Output the [x, y] coordinate of the center of the cell containing the given text.  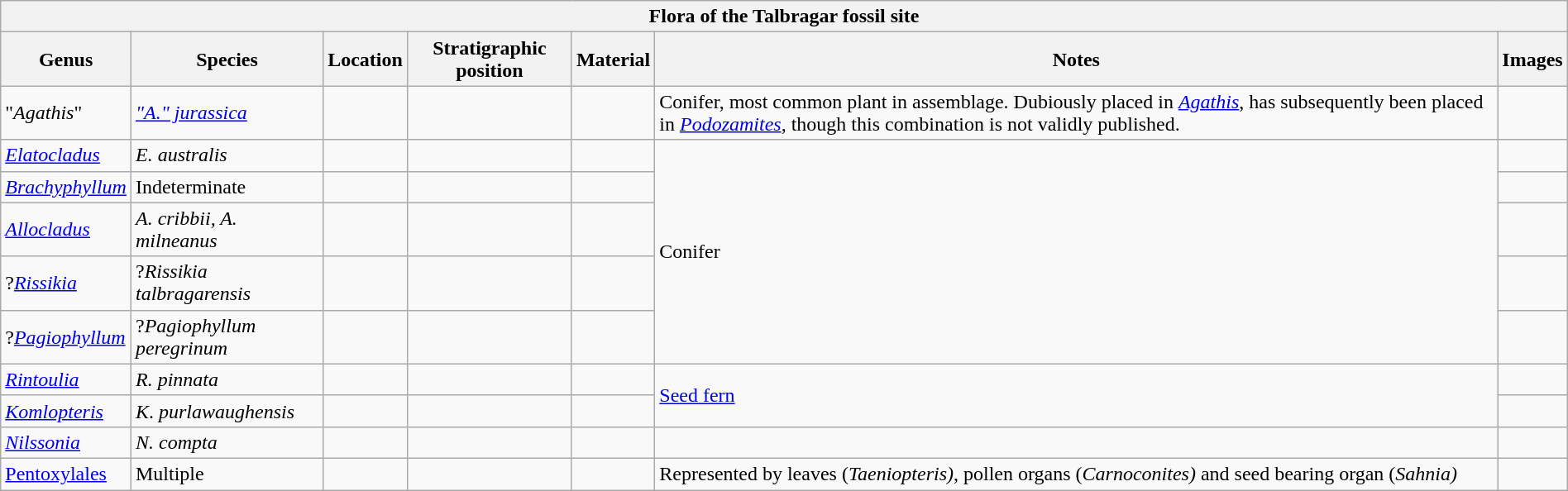
Flora of the Talbragar fossil site [784, 17]
Allocladus [66, 230]
Location [366, 60]
K. purlawaughensis [227, 411]
Represented by leaves (Taeniopteris), pollen organs (Carnoconites) and seed bearing organ (Sahnia) [1077, 474]
?Pagiophyllum [66, 337]
Pentoxylales [66, 474]
N. compta [227, 442]
Elatocladus [66, 155]
Rintoulia [66, 379]
Conifer [1077, 251]
Stratigraphic position [490, 60]
A. cribbii, A. milneanus [227, 230]
Material [613, 60]
Images [1532, 60]
?Rissikia [66, 283]
?Rissikia talbragarensis [227, 283]
Indeterminate [227, 187]
"A." jurassica [227, 112]
Notes [1077, 60]
?Pagiophyllum peregrinum [227, 337]
"Agathis" [66, 112]
E. australis [227, 155]
Species [227, 60]
R. pinnata [227, 379]
Genus [66, 60]
Komlopteris [66, 411]
Multiple [227, 474]
Brachyphyllum [66, 187]
Seed fern [1077, 395]
Nilssonia [66, 442]
